Return the (X, Y) coordinate for the center point of the cell that contains the specified text.  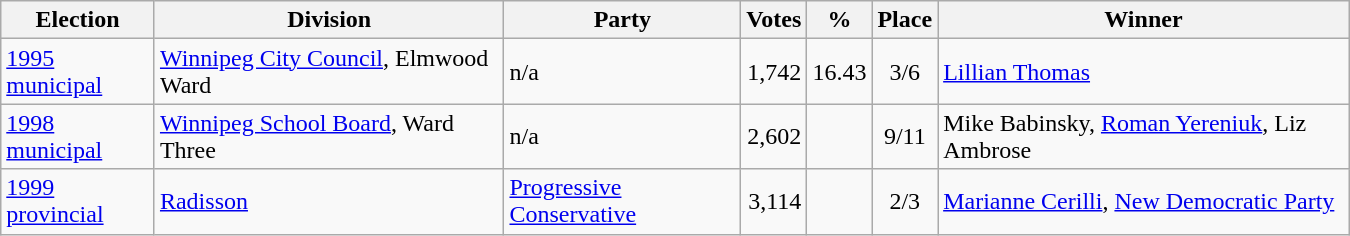
Progressive Conservative (622, 202)
1998 municipal (78, 136)
Party (622, 20)
Lillian Thomas (1144, 72)
Division (329, 20)
Winner (1144, 20)
% (840, 20)
Marianne Cerilli, New Democratic Party (1144, 202)
Winnipeg School Board, Ward Three (329, 136)
2/3 (905, 202)
2,602 (774, 136)
Election (78, 20)
Place (905, 20)
Radisson (329, 202)
1,742 (774, 72)
3,114 (774, 202)
Winnipeg City Council, Elmwood Ward (329, 72)
Votes (774, 20)
16.43 (840, 72)
3/6 (905, 72)
9/11 (905, 136)
Mike Babinsky, Roman Yereniuk, Liz Ambrose (1144, 136)
1999 provincial (78, 202)
1995 municipal (78, 72)
